Determine the (X, Y) coordinate at the center of the cell enclosing the given text.  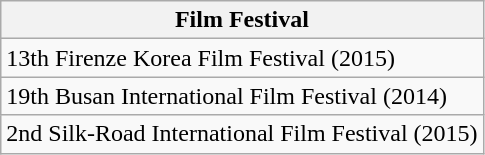
Film Festival (242, 20)
19th Busan International Film Festival (2014) (242, 96)
13th Firenze Korea Film Festival (2015) (242, 58)
2nd Silk-Road International Film Festival (2015) (242, 134)
